Extract the [X, Y] coordinate from the center of the cell holding the provided text.  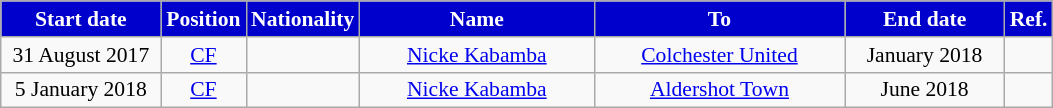
5 January 2018 [81, 90]
Colchester United [719, 55]
Nationality [302, 19]
31 August 2017 [81, 55]
Name [476, 19]
June 2018 [925, 90]
January 2018 [925, 55]
Position [204, 19]
End date [925, 19]
Start date [81, 19]
Aldershot Town [719, 90]
Ref. [1029, 19]
To [719, 19]
